Find where the given text appears and provide that cell's center as (X, Y) coordinate. 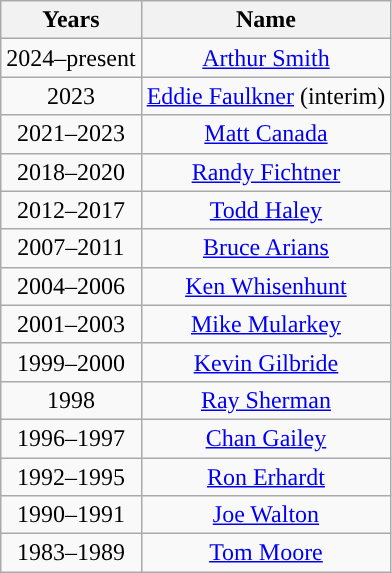
2018–2020 (71, 172)
2007–2011 (71, 248)
1992–1995 (71, 477)
1998 (71, 400)
2021–2023 (71, 134)
Todd Haley (266, 210)
Arthur Smith (266, 58)
Ron Erhardt (266, 477)
1999–2000 (71, 362)
Joe Walton (266, 515)
1996–1997 (71, 438)
Name (266, 20)
1990–1991 (71, 515)
Ken Whisenhunt (266, 286)
2012–2017 (71, 210)
Ray Sherman (266, 400)
Matt Canada (266, 134)
Tom Moore (266, 553)
Kevin Gilbride (266, 362)
Randy Fichtner (266, 172)
1983–1989 (71, 553)
Eddie Faulkner (interim) (266, 96)
2001–2003 (71, 324)
2023 (71, 96)
2024–present (71, 58)
Bruce Arians (266, 248)
Mike Mularkey (266, 324)
Chan Gailey (266, 438)
2004–2006 (71, 286)
Years (71, 20)
